Output the (X, Y) coordinate of the center of the cell containing the given text.  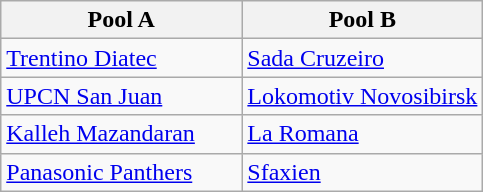
Kalleh Mazandaran (122, 134)
Panasonic Panthers (122, 172)
Lokomotiv Novosibirsk (362, 96)
Sada Cruzeiro (362, 58)
UPCN San Juan (122, 96)
Pool A (122, 20)
La Romana (362, 134)
Sfaxien (362, 172)
Trentino Diatec (122, 58)
Pool B (362, 20)
